Return the [X, Y] coordinate for the center point of the cell that contains the specified text.  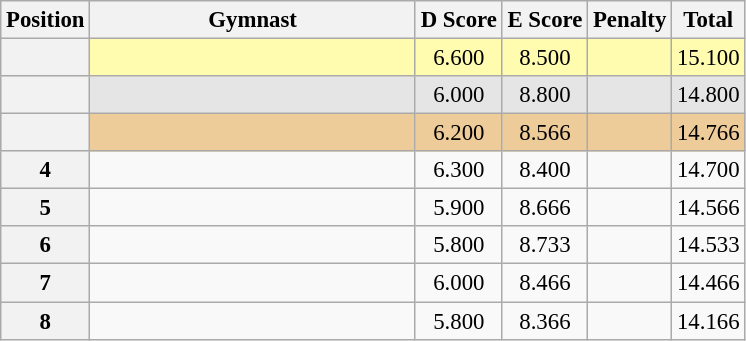
14.466 [708, 283]
5 [46, 208]
6.300 [458, 170]
8.666 [544, 208]
6 [46, 245]
6.200 [458, 133]
8.566 [544, 133]
4 [46, 170]
8.366 [544, 321]
8.500 [544, 58]
Gymnast [253, 20]
14.800 [708, 95]
5.900 [458, 208]
Total [708, 20]
6.600 [458, 58]
D Score [458, 20]
Position [46, 20]
Penalty [630, 20]
14.166 [708, 321]
14.700 [708, 170]
8.733 [544, 245]
14.766 [708, 133]
14.533 [708, 245]
7 [46, 283]
14.566 [708, 208]
E Score [544, 20]
8 [46, 321]
8.400 [544, 170]
8.466 [544, 283]
15.100 [708, 58]
8.800 [544, 95]
